Extract the [X, Y] coordinate from the center of the cell holding the provided text.  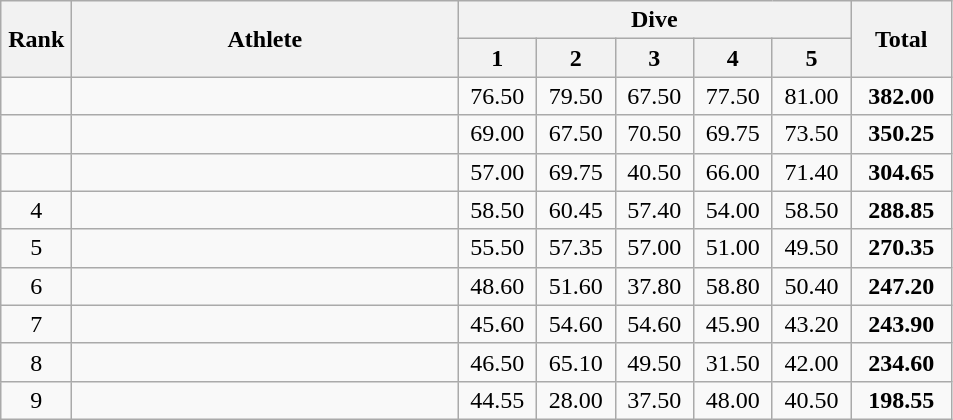
70.50 [654, 134]
77.50 [734, 96]
243.90 [902, 324]
350.25 [902, 134]
54.00 [734, 210]
66.00 [734, 172]
270.35 [902, 248]
28.00 [576, 400]
1 [498, 58]
48.00 [734, 400]
50.40 [812, 286]
51.60 [576, 286]
31.50 [734, 362]
Total [902, 39]
382.00 [902, 96]
3 [654, 58]
7 [36, 324]
60.45 [576, 210]
58.80 [734, 286]
51.00 [734, 248]
81.00 [812, 96]
288.85 [902, 210]
44.55 [498, 400]
Dive [654, 20]
Rank [36, 39]
57.40 [654, 210]
198.55 [902, 400]
71.40 [812, 172]
304.65 [902, 172]
Athlete [265, 39]
57.35 [576, 248]
42.00 [812, 362]
37.50 [654, 400]
45.60 [498, 324]
9 [36, 400]
55.50 [498, 248]
8 [36, 362]
247.20 [902, 286]
79.50 [576, 96]
48.60 [498, 286]
69.00 [498, 134]
46.50 [498, 362]
37.80 [654, 286]
43.20 [812, 324]
234.60 [902, 362]
6 [36, 286]
2 [576, 58]
45.90 [734, 324]
76.50 [498, 96]
73.50 [812, 134]
65.10 [576, 362]
